For the text-containing cell, return its midpoint in [X, Y] coordinate format. 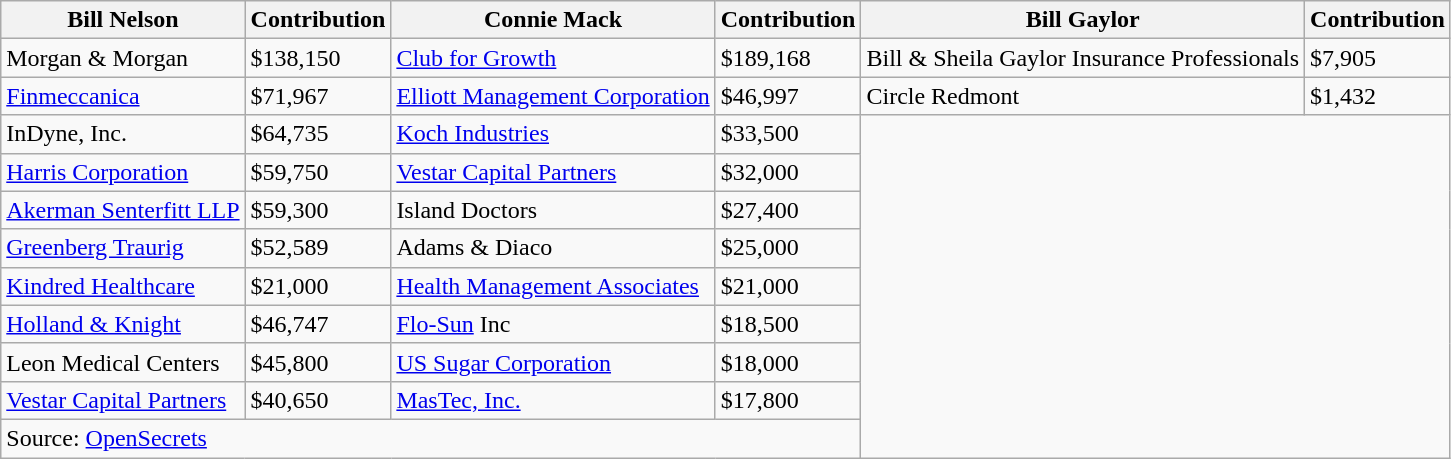
Bill Gaylor [1083, 20]
Elliott Management Corporation [553, 96]
Circle Redmont [1083, 96]
MasTec, Inc. [553, 400]
Leon Medical Centers [123, 362]
Connie Mack [553, 20]
Koch Industries [553, 134]
$25,000 [788, 248]
$71,967 [318, 96]
InDyne, Inc. [123, 134]
$7,905 [1378, 58]
Island Doctors [553, 210]
Flo-Sun Inc [553, 324]
Health Management Associates [553, 286]
Kindred Healthcare [123, 286]
$17,800 [788, 400]
$52,589 [318, 248]
Source: OpenSecrets [431, 438]
Bill Nelson [123, 20]
Harris Corporation [123, 172]
$59,750 [318, 172]
$138,150 [318, 58]
$40,650 [318, 400]
$27,400 [788, 210]
Greenberg Traurig [123, 248]
$18,500 [788, 324]
$45,800 [318, 362]
$64,735 [318, 134]
$32,000 [788, 172]
$33,500 [788, 134]
$46,747 [318, 324]
US Sugar Corporation [553, 362]
$18,000 [788, 362]
Bill & Sheila Gaylor Insurance Professionals [1083, 58]
$46,997 [788, 96]
Adams & Diaco [553, 248]
Holland & Knight [123, 324]
$1,432 [1378, 96]
Akerman Senterfitt LLP [123, 210]
Morgan & Morgan [123, 58]
Finmeccanica [123, 96]
$59,300 [318, 210]
$189,168 [788, 58]
Club for Growth [553, 58]
